Determine the (X, Y) coordinate at the center of the cell enclosing the given text.  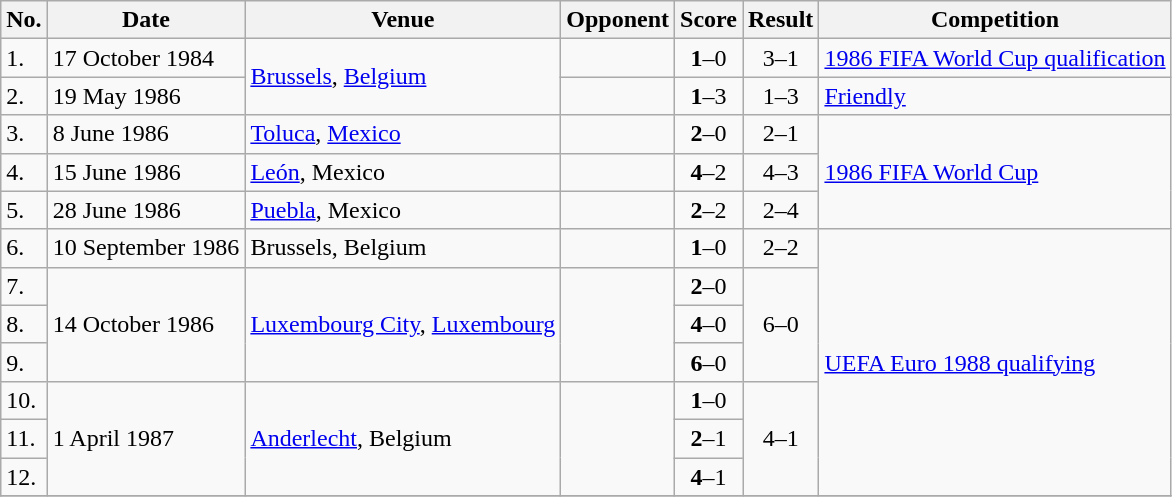
1 April 1987 (146, 438)
10. (24, 400)
15 June 1986 (146, 172)
7. (24, 286)
1. (24, 58)
10 September 1986 (146, 248)
8 June 1986 (146, 134)
Toluca, Mexico (403, 134)
17 October 1984 (146, 58)
9. (24, 362)
Puebla, Mexico (403, 210)
4. (24, 172)
4–0 (709, 324)
Competition (995, 20)
3–1 (780, 58)
1986 FIFA World Cup qualification (995, 58)
2. (24, 96)
14 October 1986 (146, 324)
UEFA Euro 1988 qualifying (995, 362)
28 June 1986 (146, 210)
11. (24, 438)
6. (24, 248)
4–2 (709, 172)
Luxembourg City, Luxembourg (403, 324)
Result (780, 20)
3. (24, 134)
Date (146, 20)
8. (24, 324)
4–3 (780, 172)
1986 FIFA World Cup (995, 172)
Venue (403, 20)
2–4 (780, 210)
Friendly (995, 96)
19 May 1986 (146, 96)
Anderlecht, Belgium (403, 438)
Opponent (618, 20)
León, Mexico (403, 172)
5. (24, 210)
Score (709, 20)
12. (24, 477)
No. (24, 20)
